Determine the (x, y) coordinate at the center of the cell enclosing the given text.  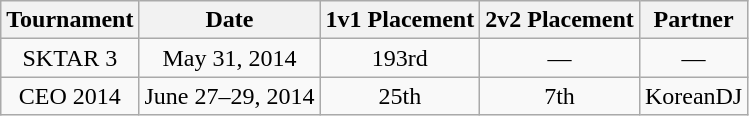
June 27–29, 2014 (230, 96)
CEO 2014 (70, 96)
Date (230, 20)
KoreanDJ (693, 96)
May 31, 2014 (230, 58)
25th (400, 96)
Tournament (70, 20)
2v2 Placement (560, 20)
1v1 Placement (400, 20)
7th (560, 96)
193rd (400, 58)
SKTAR 3 (70, 58)
Partner (693, 20)
